Pinpoint the cell where the given text exists, returning its (x, y) midpoint coordinate. 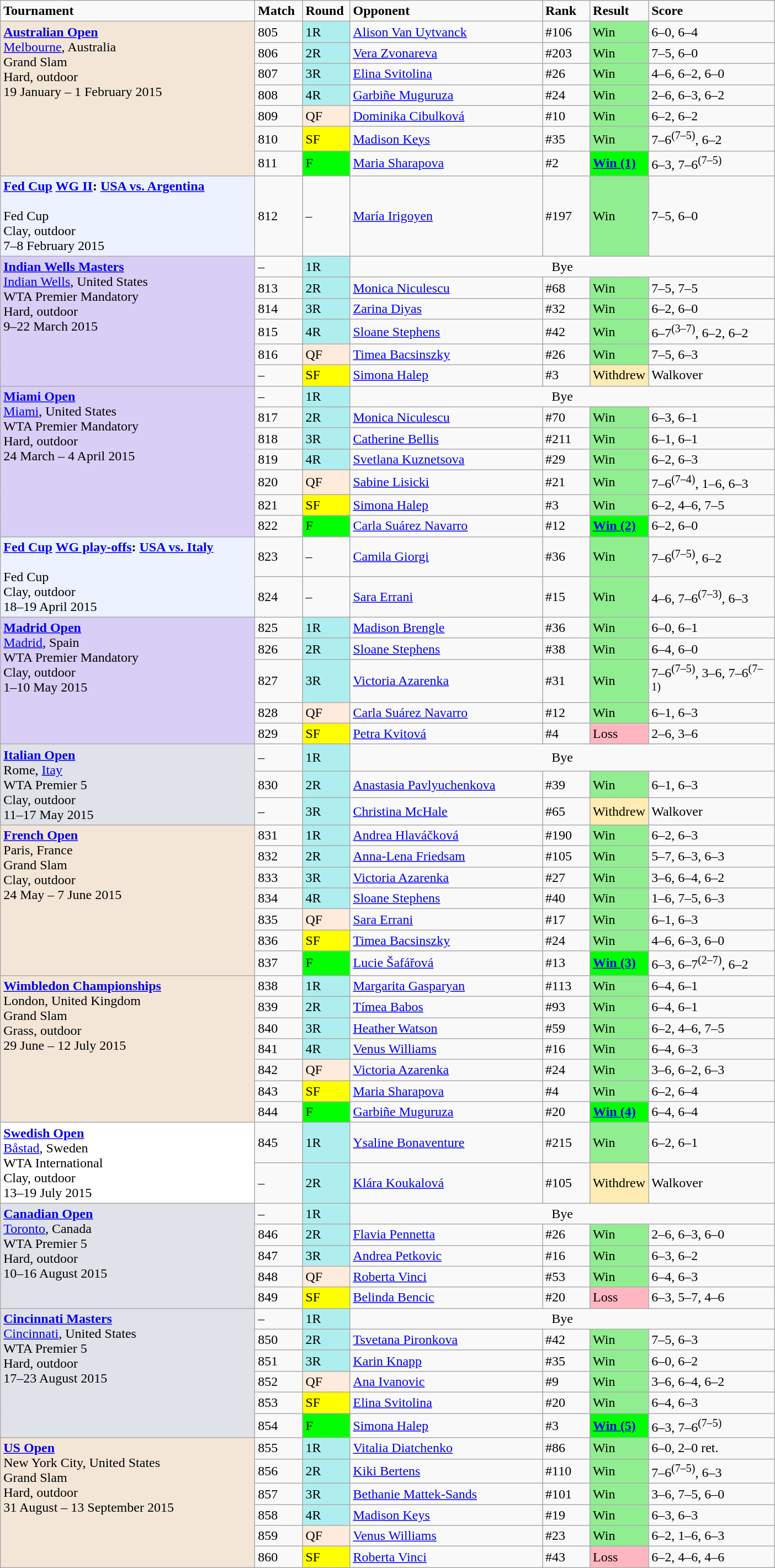
Lucie Šafářová (446, 964)
857 (279, 1494)
#38 (566, 649)
855 (279, 1448)
Swedish Open Båstad, SwedenWTA InternationalClay, outdoor 13–19 July 2015 (128, 1163)
#32 (566, 309)
#40 (566, 899)
Tournament (128, 11)
7–6(7–5), 3–6, 7–6(7–1) (712, 681)
858 (279, 1515)
Madrid Open Madrid, SpainWTA Premier MandatoryClay, outdoor1–10 May 2015 (128, 681)
821 (279, 505)
Christina McHale (446, 811)
6–2, 4–6, 4–6 (712, 1557)
#53 (566, 1277)
Bethanie Mattek-Sands (446, 1494)
822 (279, 526)
Opponent (446, 11)
4–6, 7–6(7–3), 6–3 (712, 597)
6–4, 6–0 (712, 649)
Andrea Petkovic (446, 1256)
Klára Koukalová (446, 1183)
5–7, 6–3, 6–3 (712, 857)
Heather Watson (446, 1028)
#215 (566, 1142)
811 (279, 163)
Anna-Lena Friedsam (446, 857)
2–6, 3–6 (712, 733)
2–6, 6–3, 6–2 (712, 95)
6–3, 6–7(2–7), 6–2 (712, 964)
6–2, 6–2 (712, 116)
1–6, 7–5, 6–3 (712, 899)
838 (279, 986)
817 (279, 417)
#27 (566, 878)
3–6, 7–5, 6–0 (712, 1494)
Win (5) (619, 1426)
Petra Kvitová (446, 733)
Fed Cup WG II: USA vs. Argentina Fed CupClay, outdoor7–8 February 2015 (128, 216)
#9 (566, 1381)
Miami Open Miami, United StatesWTA Premier MandatoryHard, outdoor24 March – 4 April 2015 (128, 461)
832 (279, 857)
860 (279, 1557)
Ysaline Bonaventure (446, 1142)
#15 (566, 597)
827 (279, 681)
7–6(7–5), 6–3 (712, 1471)
6–0, 6–2 (712, 1360)
812 (279, 216)
852 (279, 1381)
806 (279, 53)
843 (279, 1091)
824 (279, 597)
María Irigoyen (446, 216)
#59 (566, 1028)
829 (279, 733)
813 (279, 288)
826 (279, 649)
Win (2) (619, 526)
Italian Open Rome, ItayWTA Premier 5Clay, outdoor11–17 May 2015 (128, 784)
Madison Brengle (446, 628)
Zarina Diyas (446, 309)
#203 (566, 53)
6–4, 6–4 (712, 1112)
844 (279, 1112)
Kiki Bertens (446, 1471)
851 (279, 1360)
854 (279, 1426)
Karin Knapp (446, 1360)
6–0, 2–0 ret. (712, 1448)
Vera Zvonareva (446, 53)
6–0, 6–4 (712, 32)
#113 (566, 986)
831 (279, 836)
Anastasia Pavlyuchenkova (446, 785)
#190 (566, 836)
Australian Open Melbourne, AustraliaGrand SlamHard, outdoor19 January – 1 February 2015 (128, 98)
807 (279, 74)
6–3, 6–1 (712, 417)
Flavia Pennetta (446, 1235)
4–6, 6–2, 6–0 (712, 74)
Ana Ivanovic (446, 1381)
#19 (566, 1515)
848 (279, 1277)
#93 (566, 1007)
830 (279, 785)
#17 (566, 919)
#110 (566, 1471)
847 (279, 1256)
3–6, 6–2, 6–3 (712, 1070)
#29 (566, 459)
856 (279, 1471)
Score (712, 11)
Rank (566, 11)
4–6, 6–3, 6–0 (712, 940)
Fed Cup WG play-offs: USA vs. Italy Fed CupClay, outdoor18–19 April 2015 (128, 577)
Belinda Bencic (446, 1298)
823 (279, 556)
835 (279, 919)
810 (279, 139)
#197 (566, 216)
Indian Wells Masters Indian Wells, United StatesWTA Premier MandatoryHard, outdoor9–22 March 2015 (128, 321)
6–0, 6–1 (712, 628)
Cincinnati Masters Cincinnati, United StatesWTA Premier 5Hard, outdoor17–23 August 2015 (128, 1373)
#2 (566, 163)
French Open Paris, FranceGrand SlamClay, outdoor24 May – 7 June 2015 (128, 901)
6–2, 6–1 (712, 1142)
Match (279, 11)
Sabine Lisicki (446, 482)
834 (279, 899)
Catherine Bellis (446, 438)
815 (279, 331)
6–1, 6–1 (712, 438)
Dominika Cibulková (446, 116)
Tsvetana Pironkova (446, 1340)
6–7(3–7), 6–2, 6–2 (712, 331)
825 (279, 628)
#211 (566, 438)
Tímea Babos (446, 1007)
846 (279, 1235)
Vitalia Diatchenko (446, 1448)
7–6(7–4), 1–6, 6–3 (712, 482)
6–2, 6–4 (712, 1091)
840 (279, 1028)
Round (326, 11)
6–3, 5–7, 4–6 (712, 1298)
836 (279, 940)
#39 (566, 785)
816 (279, 354)
841 (279, 1049)
#86 (566, 1448)
#31 (566, 681)
#23 (566, 1536)
#43 (566, 1557)
814 (279, 309)
6–3, 6–3 (712, 1515)
Camila Giorgi (446, 556)
#101 (566, 1494)
Win (3) (619, 964)
818 (279, 438)
833 (279, 878)
850 (279, 1340)
820 (279, 482)
#68 (566, 288)
853 (279, 1403)
6–3, 6–2 (712, 1256)
2–6, 6–3, 6–0 (712, 1235)
Andrea Hlaváčková (446, 836)
Alison Van Uytvanck (446, 32)
849 (279, 1298)
Svetlana Kuznetsova (446, 459)
809 (279, 116)
828 (279, 713)
808 (279, 95)
#70 (566, 417)
US Open New York City, United StatesGrand SlamHard, outdoor31 August – 13 September 2015 (128, 1502)
837 (279, 964)
Win (1) (619, 163)
6–2, 1–6, 6–3 (712, 1536)
819 (279, 459)
Wimbledon Championships London, United KingdomGrand SlamGrass, outdoor29 June – 12 July 2015 (128, 1049)
7–5, 7–5 (712, 288)
845 (279, 1142)
#13 (566, 964)
#10 (566, 116)
842 (279, 1070)
Win (4) (619, 1112)
#65 (566, 811)
Result (619, 11)
#21 (566, 482)
805 (279, 32)
Canadian Open Toronto, CanadaWTA Premier 5Hard, outdoor10–16 August 2015 (128, 1256)
#106 (566, 32)
839 (279, 1007)
Margarita Gasparyan (446, 986)
859 (279, 1536)
